Identify which cell holds the provided text, then report its (x, y) central coordinate. 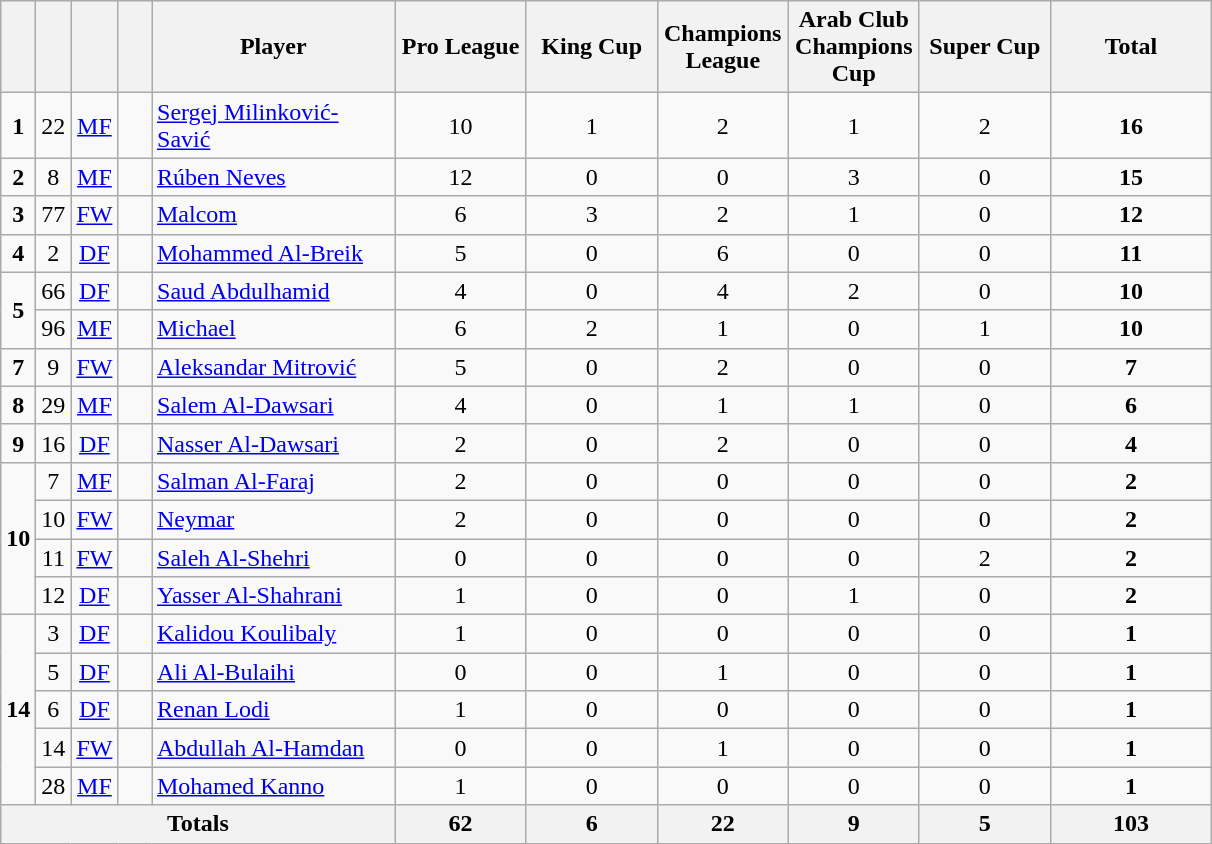
Yasser Al-Shahrani (274, 596)
King Cup (592, 47)
15 (1130, 177)
Aleksandar Mitrović (274, 367)
29 (54, 405)
96 (54, 329)
Sergej Milinković-Savić (274, 126)
Kalidou Koulibaly (274, 634)
62 (460, 824)
Rúben Neves (274, 177)
Saud Abdulhamid (274, 291)
Saleh Al-Shehri (274, 557)
Player (274, 47)
Arab Club Champions Cup (854, 47)
Mohammed Al-Breik (274, 253)
77 (54, 215)
Neymar (274, 519)
Totals (198, 824)
Abdullah Al-Hamdan (274, 748)
Salman Al-Faraj (274, 481)
Total (1130, 47)
Ali Al-Bulaihi (274, 672)
Mohamed Kanno (274, 786)
Salem Al-Dawsari (274, 405)
103 (1130, 824)
66 (54, 291)
Pro League (460, 47)
Super Cup (984, 47)
Michael (274, 329)
Renan Lodi (274, 710)
Malcom (274, 215)
Champions League (722, 47)
Nasser Al-Dawsari (274, 443)
28 (54, 786)
